Search for the cell housing the specified text and yield its [x, y] center coordinate. 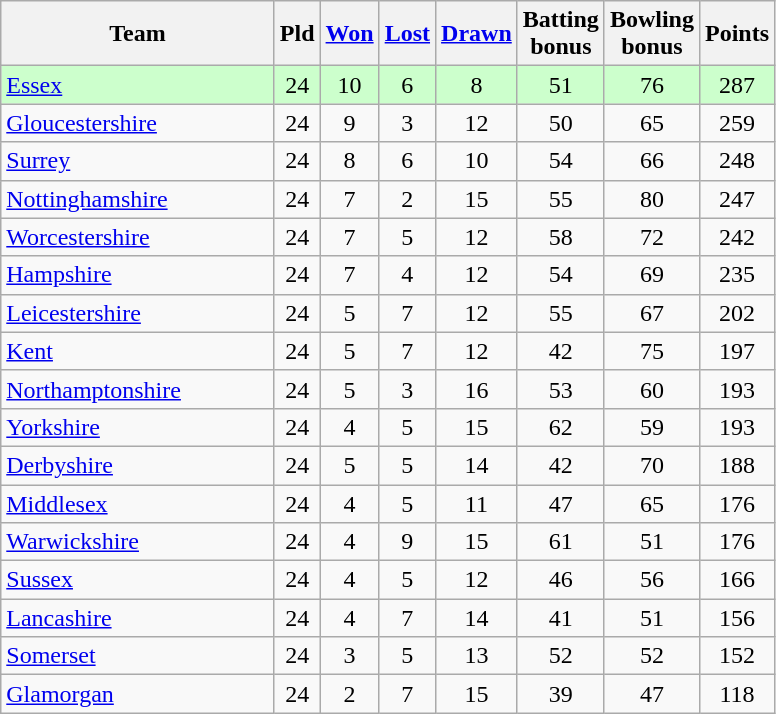
60 [652, 389]
242 [736, 237]
Middlesex [138, 503]
Drawn [477, 34]
Gloucestershire [138, 123]
41 [560, 618]
Bowling bonus [652, 34]
Glamorgan [138, 694]
Hampshire [138, 275]
13 [477, 656]
Points [736, 34]
62 [560, 427]
59 [652, 427]
Leicestershire [138, 313]
76 [652, 85]
53 [560, 389]
202 [736, 313]
Warwickshire [138, 542]
Somerset [138, 656]
67 [652, 313]
11 [477, 503]
Batting bonus [560, 34]
259 [736, 123]
Nottinghamshire [138, 199]
46 [560, 580]
Pld [297, 34]
Lost [407, 34]
247 [736, 199]
166 [736, 580]
66 [652, 161]
Northamptonshire [138, 389]
69 [652, 275]
58 [560, 237]
61 [560, 542]
248 [736, 161]
Sussex [138, 580]
39 [560, 694]
197 [736, 351]
Surrey [138, 161]
Worcestershire [138, 237]
56 [652, 580]
Derbyshire [138, 465]
Kent [138, 351]
50 [560, 123]
118 [736, 694]
75 [652, 351]
Won [350, 34]
80 [652, 199]
70 [652, 465]
152 [736, 656]
Team [138, 34]
Lancashire [138, 618]
156 [736, 618]
235 [736, 275]
Yorkshire [138, 427]
16 [477, 389]
188 [736, 465]
Essex [138, 85]
72 [652, 237]
287 [736, 85]
